Provide the (X, Y) coordinate of the cell's center where the given text is located.  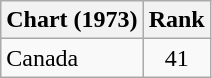
Canada (72, 58)
Chart (1973) (72, 20)
Rank (176, 20)
41 (176, 58)
